Capture the cell that displays the provided text and extract its (x, y) central coordinate. 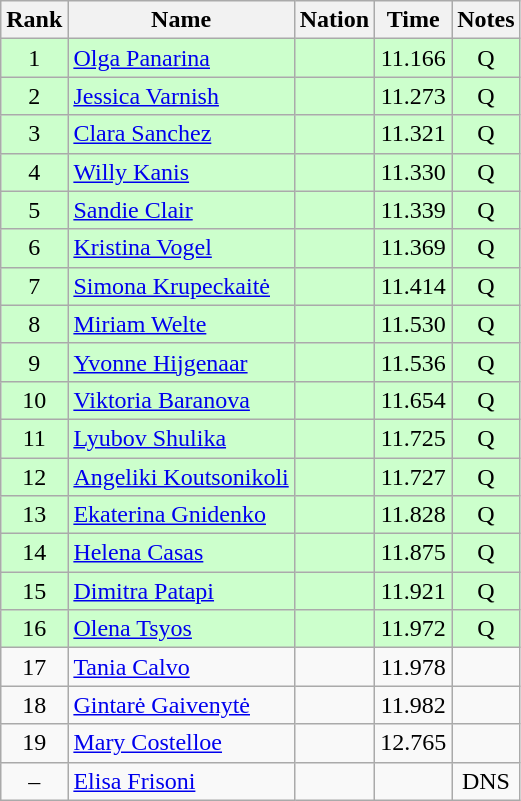
Nation (334, 20)
Time (414, 20)
Willy Kanis (181, 172)
12.765 (414, 743)
18 (34, 705)
11.828 (414, 515)
11.982 (414, 705)
13 (34, 515)
2 (34, 96)
Gintarė Gaivenytė (181, 705)
11.654 (414, 400)
Olena Tsyos (181, 629)
7 (34, 286)
3 (34, 134)
8 (34, 324)
12 (34, 477)
Angeliki Koutsonikoli (181, 477)
Kristina Vogel (181, 248)
11.875 (414, 553)
11.339 (414, 210)
15 (34, 591)
– (34, 781)
Elisa Frisoni (181, 781)
9 (34, 362)
Clara Sanchez (181, 134)
16 (34, 629)
Dimitra Patapi (181, 591)
14 (34, 553)
11.972 (414, 629)
Helena Casas (181, 553)
Viktoria Baranova (181, 400)
11 (34, 438)
Olga Panarina (181, 58)
5 (34, 210)
11.414 (414, 286)
11.725 (414, 438)
Simona Krupeckaitė (181, 286)
11.273 (414, 96)
19 (34, 743)
Tania Calvo (181, 667)
11.727 (414, 477)
Mary Costelloe (181, 743)
11.321 (414, 134)
11.166 (414, 58)
Ekaterina Gnidenko (181, 515)
Name (181, 20)
Miriam Welte (181, 324)
10 (34, 400)
17 (34, 667)
11.978 (414, 667)
Notes (486, 20)
11.536 (414, 362)
11.530 (414, 324)
Yvonne Hijgenaar (181, 362)
4 (34, 172)
11.369 (414, 248)
Sandie Clair (181, 210)
11.330 (414, 172)
Lyubov Shulika (181, 438)
11.921 (414, 591)
6 (34, 248)
Rank (34, 20)
1 (34, 58)
DNS (486, 781)
Jessica Varnish (181, 96)
